From the cell containing the given text, extract its center point as [x, y] coordinate. 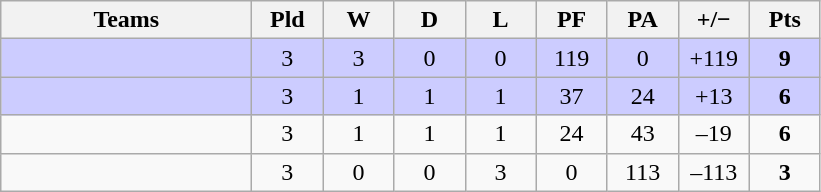
43 [642, 134]
37 [572, 96]
PF [572, 20]
9 [784, 58]
Teams [126, 20]
–113 [714, 172]
D [430, 20]
113 [642, 172]
119 [572, 58]
L [500, 20]
–19 [714, 134]
+13 [714, 96]
+/− [714, 20]
+119 [714, 58]
Pts [784, 20]
PA [642, 20]
Pld [288, 20]
W [358, 20]
